Determine the (X, Y) coordinate at the center of the cell enclosing the given text.  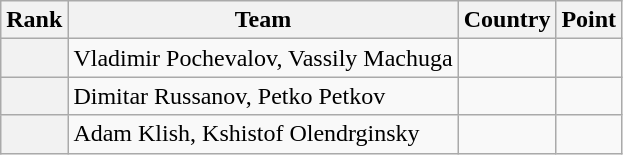
Vladimir Pochevalov, Vassily Machuga (263, 58)
Rank (34, 20)
Country (507, 20)
Adam Klish, Kshistof Olendrginsky (263, 134)
Point (589, 20)
Team (263, 20)
Dimitar Russanov, Petko Petkov (263, 96)
